Pinpoint the cell where the given text exists, returning its [x, y] midpoint coordinate. 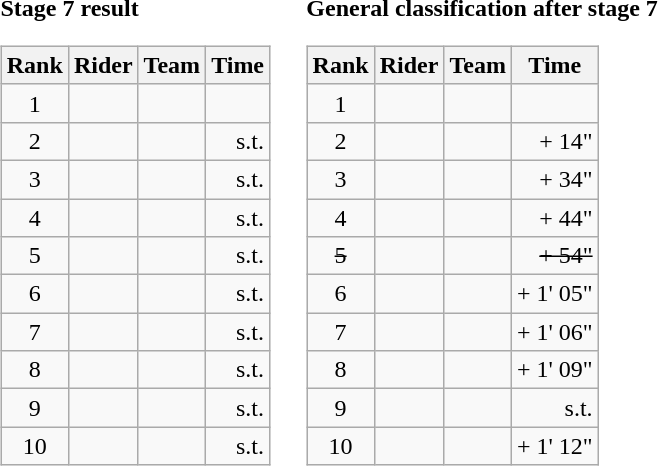
+ 14" [554, 141]
+ 54" [554, 256]
+ 1' 06" [554, 332]
+ 1' 09" [554, 370]
+ 34" [554, 179]
+ 1' 12" [554, 446]
+ 1' 05" [554, 294]
+ 44" [554, 217]
